Pinpoint the cell where the given text exists, returning its [x, y] midpoint coordinate. 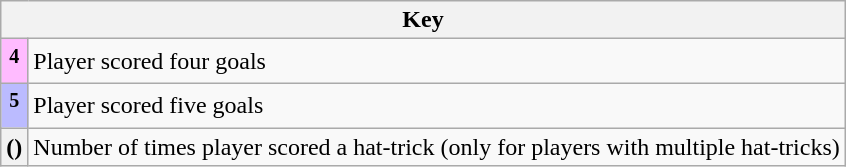
5 [14, 106]
Key [424, 20]
4 [14, 62]
() [14, 147]
Player scored five goals [436, 106]
Number of times player scored a hat-trick (only for players with multiple hat-tricks) [436, 147]
Player scored four goals [436, 62]
